Locate the cell with the specified text and output its (X, Y) center coordinate. 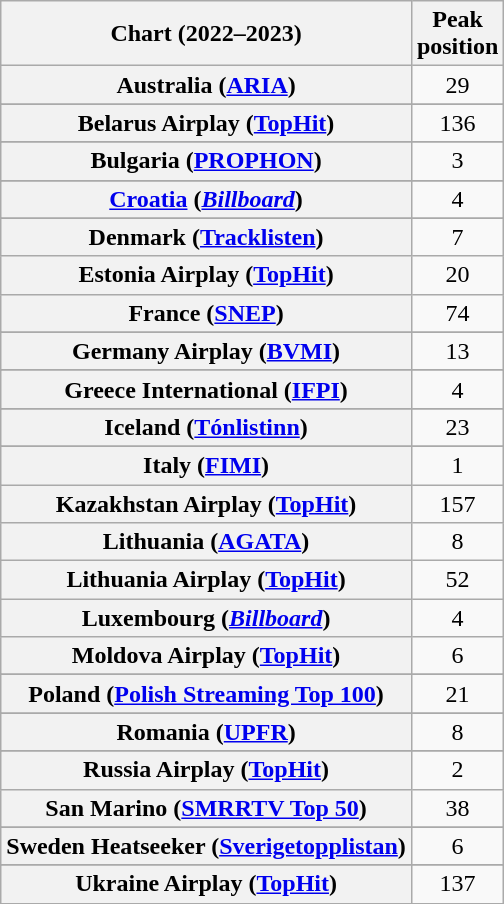
38 (457, 808)
San Marino (SMRRTV Top 50) (206, 808)
1 (457, 465)
Australia (ARIA) (206, 85)
Luxembourg (Billboard) (206, 618)
Poland (Polish Streaming Top 100) (206, 694)
Romania (UPFR) (206, 732)
Ukraine Airplay (TopHit) (206, 884)
Lithuania Airplay (TopHit) (206, 580)
7 (457, 237)
29 (457, 85)
Croatia (Billboard) (206, 199)
2 (457, 770)
Bulgaria (PROPHON) (206, 161)
Belarus Airplay (TopHit) (206, 123)
137 (457, 884)
Italy (FIMI) (206, 465)
21 (457, 694)
136 (457, 123)
Estonia Airplay (TopHit) (206, 275)
Russia Airplay (TopHit) (206, 770)
13 (457, 351)
Denmark (Tracklisten) (206, 237)
Iceland (Tónlistinn) (206, 427)
20 (457, 275)
Germany Airplay (BVMI) (206, 351)
23 (457, 427)
Peakposition (457, 34)
Sweden Heatseeker (Sverigetopplistan) (206, 846)
Chart (2022–2023) (206, 34)
Kazakhstan Airplay (TopHit) (206, 503)
Greece International (IFPI) (206, 389)
3 (457, 161)
Lithuania (AGATA) (206, 542)
74 (457, 313)
52 (457, 580)
France (SNEP) (206, 313)
157 (457, 503)
Moldova Airplay (TopHit) (206, 656)
